Pinpoint the cell where the given text exists, returning its (x, y) midpoint coordinate. 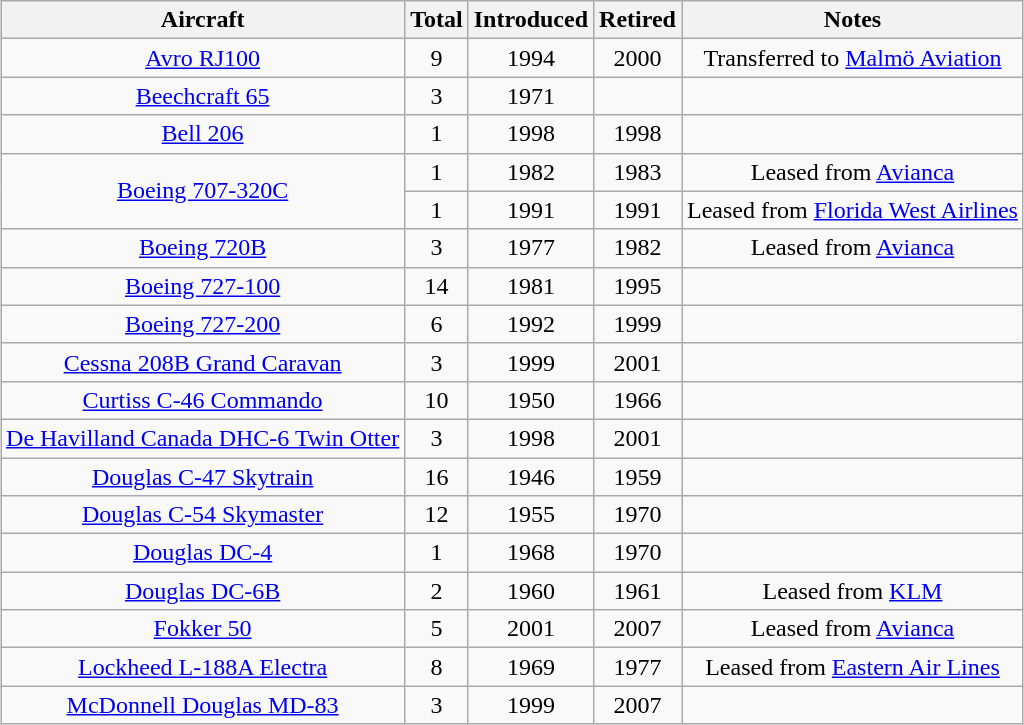
10 (437, 400)
Boeing 720B (203, 248)
1960 (530, 591)
Boeing 707-320C (203, 191)
Curtiss C-46 Commando (203, 400)
1968 (530, 553)
Leased from Florida West Airlines (853, 210)
Cessna 208B Grand Caravan (203, 362)
Boeing 727-100 (203, 286)
12 (437, 515)
Bell 206 (203, 134)
Notes (853, 20)
Boeing 727-200 (203, 324)
1961 (638, 591)
1955 (530, 515)
Total (437, 20)
1950 (530, 400)
1983 (638, 172)
1946 (530, 477)
8 (437, 667)
Avro RJ100 (203, 58)
1966 (638, 400)
McDonnell Douglas MD-83 (203, 705)
De Havilland Canada DHC-6 Twin Otter (203, 438)
Lockheed L-188A Electra (203, 667)
14 (437, 286)
9 (437, 58)
1981 (530, 286)
Aircraft (203, 20)
Fokker 50 (203, 629)
1971 (530, 96)
Leased from KLM (853, 591)
Douglas DC-6B (203, 591)
1992 (530, 324)
Leased from Eastern Air Lines (853, 667)
Introduced (530, 20)
Beechcraft 65 (203, 96)
1994 (530, 58)
Douglas DC-4 (203, 553)
1995 (638, 286)
16 (437, 477)
Douglas C-54 Skymaster (203, 515)
Transferred to Malmö Aviation (853, 58)
2000 (638, 58)
1959 (638, 477)
Douglas C-47 Skytrain (203, 477)
6 (437, 324)
2 (437, 591)
Retired (638, 20)
5 (437, 629)
1969 (530, 667)
